Determine the [X, Y] coordinate at the center of the cell enclosing the given text.  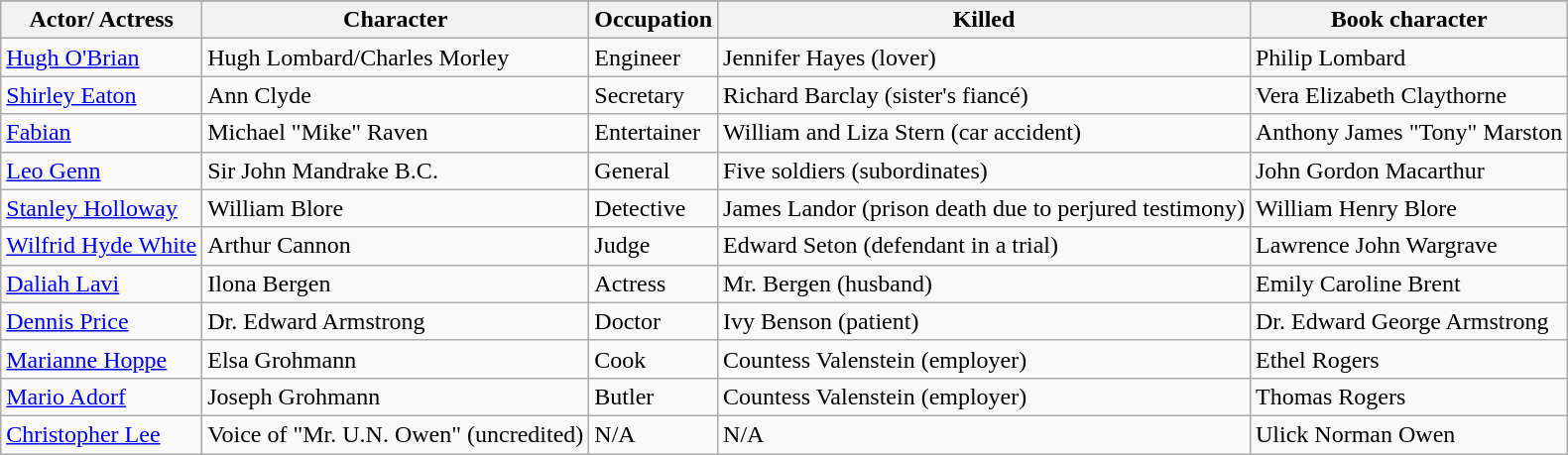
Marianne Hoppe [101, 359]
Ann Clyde [396, 95]
Ulick Norman Owen [1408, 434]
Jennifer Hayes (lover) [984, 57]
Elsa Grohmann [396, 359]
William and Liza Stern (car accident) [984, 133]
Philip Lombard [1408, 57]
General [654, 171]
Actress [654, 284]
Lawrence John Wargrave [1408, 246]
Killed [984, 20]
Vera Elizabeth Claythorne [1408, 95]
Arthur Cannon [396, 246]
Thomas Rogers [1408, 397]
Actor/ Actress [101, 20]
Christopher Lee [101, 434]
William Henry Blore [1408, 208]
Five soldiers (subordinates) [984, 171]
Richard Barclay (sister's fiancé) [984, 95]
Detective [654, 208]
Daliah Lavi [101, 284]
Shirley Eaton [101, 95]
Entertainer [654, 133]
William Blore [396, 208]
Hugh O'Brian [101, 57]
Hugh Lombard/Charles Morley [396, 57]
Emily Caroline Brent [1408, 284]
Michael "Mike" Raven [396, 133]
Sir John Mandrake B.C. [396, 171]
Character [396, 20]
John Gordon Macarthur [1408, 171]
Dr. Edward George Armstrong [1408, 321]
Mario Adorf [101, 397]
Wilfrid Hyde White [101, 246]
Ivy Benson (patient) [984, 321]
Secretary [654, 95]
Judge [654, 246]
Fabian [101, 133]
Dr. Edward Armstrong [396, 321]
Ethel Rogers [1408, 359]
Mr. Bergen (husband) [984, 284]
Joseph Grohmann [396, 397]
Ilona Bergen [396, 284]
Engineer [654, 57]
Cook [654, 359]
Anthony James "Tony" Marston [1408, 133]
Butler [654, 397]
Stanley Holloway [101, 208]
Book character [1408, 20]
Doctor [654, 321]
James Landor (prison death due to perjured testimony) [984, 208]
Occupation [654, 20]
Voice of "Mr. U.N. Owen" (uncredited) [396, 434]
Edward Seton (defendant in a trial) [984, 246]
Leo Genn [101, 171]
Dennis Price [101, 321]
